Return the (x, y) coordinate for the center point of the cell that contains the specified text.  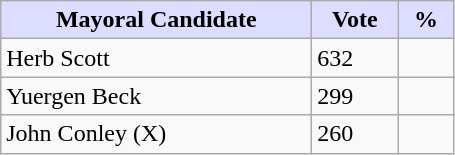
Herb Scott (156, 58)
632 (355, 58)
Vote (355, 20)
Yuergen Beck (156, 96)
John Conley (X) (156, 134)
260 (355, 134)
Mayoral Candidate (156, 20)
299 (355, 96)
% (426, 20)
